From the cell containing the given text, extract its center point as [x, y] coordinate. 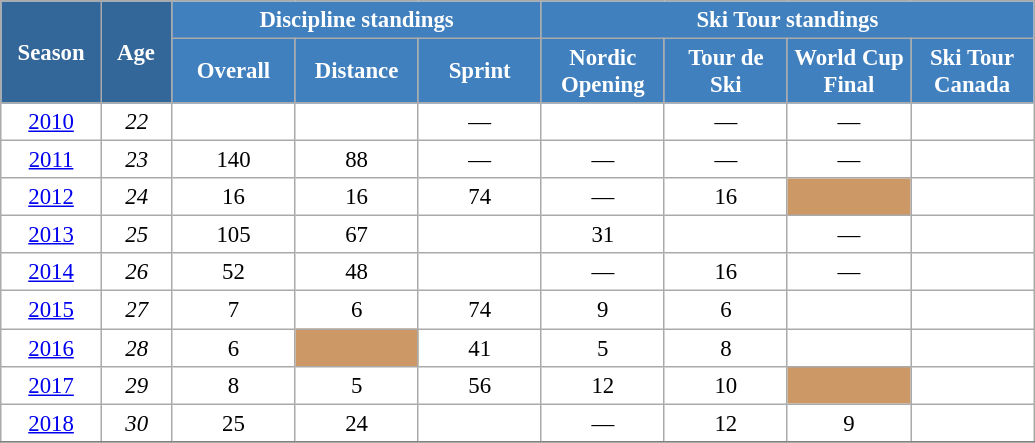
Distance [356, 72]
67 [356, 235]
28 [136, 348]
140 [234, 160]
2016 [52, 348]
23 [136, 160]
52 [234, 273]
22 [136, 122]
Overall [234, 72]
29 [136, 385]
Ski Tour standings [787, 20]
2010 [52, 122]
2014 [52, 273]
30 [136, 423]
Sprint [480, 72]
2018 [52, 423]
NordicOpening [602, 72]
41 [480, 348]
105 [234, 235]
48 [356, 273]
World CupFinal [848, 72]
7 [234, 310]
27 [136, 310]
Age [136, 52]
88 [356, 160]
Ski TourCanada [972, 72]
2011 [52, 160]
Season [52, 52]
Discipline standings [356, 20]
Tour deSki [726, 72]
10 [726, 385]
31 [602, 235]
2015 [52, 310]
26 [136, 273]
2017 [52, 385]
56 [480, 385]
2012 [52, 197]
2013 [52, 235]
